Return the [X, Y] coordinate for the center point of the cell that contains the specified text.  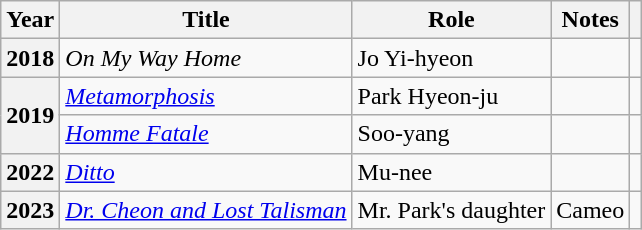
Homme Fatale [206, 134]
Cameo [590, 210]
Mr. Park's daughter [452, 210]
Year [30, 20]
Ditto [206, 172]
Title [206, 20]
Role [452, 20]
Jo Yi-hyeon [452, 58]
On My Way Home [206, 58]
Notes [590, 20]
Metamorphosis [206, 96]
2023 [30, 210]
Dr. Cheon and Lost Talisman [206, 210]
2019 [30, 115]
2022 [30, 172]
Mu-nee [452, 172]
2018 [30, 58]
Soo-yang [452, 134]
Park Hyeon-ju [452, 96]
